Provide the (x, y) coordinate of the cell's center where the given text is located.  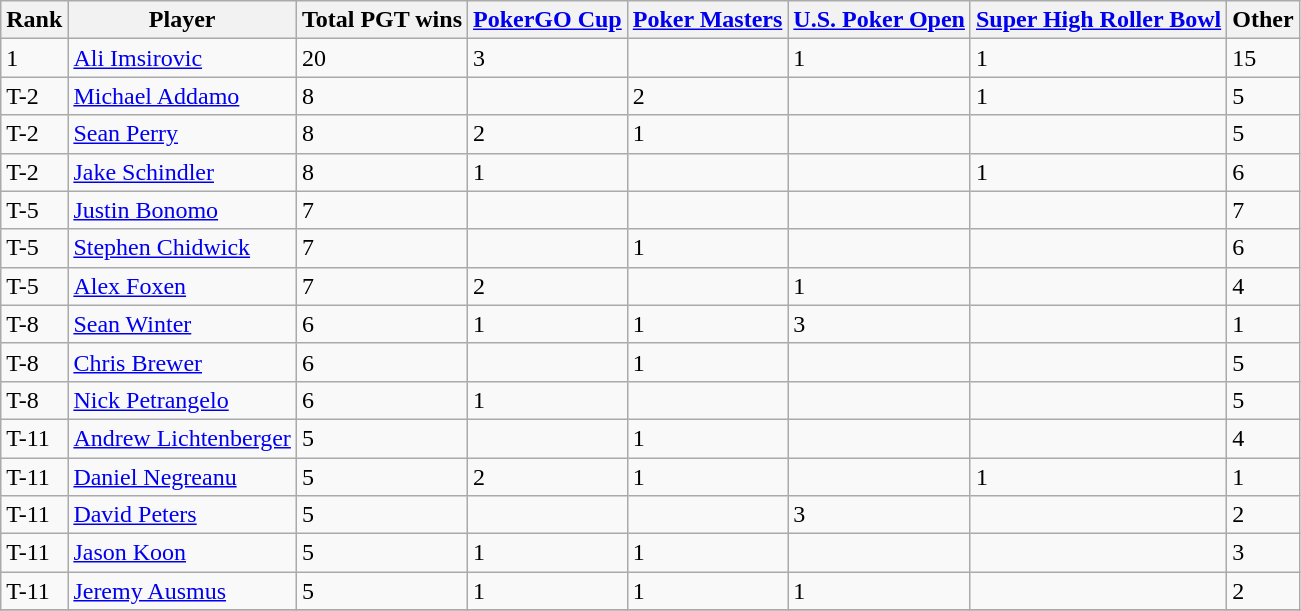
Alex Foxen (182, 286)
Player (182, 20)
Jeremy Ausmus (182, 591)
Sean Winter (182, 324)
Michael Addamo (182, 96)
15 (1263, 58)
Poker Masters (708, 20)
Chris Brewer (182, 362)
Daniel Negreanu (182, 477)
PokerGO Cup (548, 20)
Stephen Chidwick (182, 248)
Ali Imsirovic (182, 58)
Total PGT wins (382, 20)
Sean Perry (182, 134)
Nick Petrangelo (182, 400)
Super High Roller Bowl (1098, 20)
Jake Schindler (182, 172)
Rank (34, 20)
Jason Koon (182, 553)
David Peters (182, 515)
20 (382, 58)
Other (1263, 20)
U.S. Poker Open (880, 20)
Andrew Lichtenberger (182, 438)
Justin Bonomo (182, 210)
